Search for the cell housing the specified text and yield its [X, Y] center coordinate. 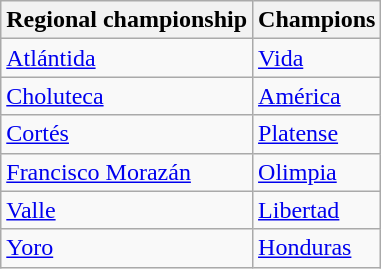
Platense [317, 134]
Francisco Morazán [127, 172]
Champions [317, 20]
Atlántida [127, 58]
Yoro [127, 248]
Valle [127, 210]
América [317, 96]
Cortés [127, 134]
Vida [317, 58]
Libertad [317, 210]
Olimpia [317, 172]
Regional championship [127, 20]
Honduras [317, 248]
Choluteca [127, 96]
